Scan for the cell matching the given text and deliver its (X, Y) coordinate at center. 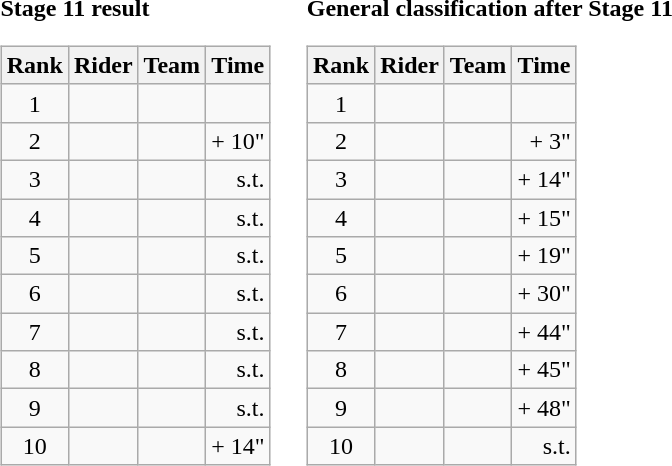
+ 45" (544, 370)
+ 44" (544, 332)
+ 10" (238, 141)
+ 30" (544, 294)
+ 15" (544, 217)
+ 48" (544, 408)
+ 19" (544, 256)
+ 3" (544, 141)
